Detect which cell encompasses the target text, then output its [x, y] center coordinate. 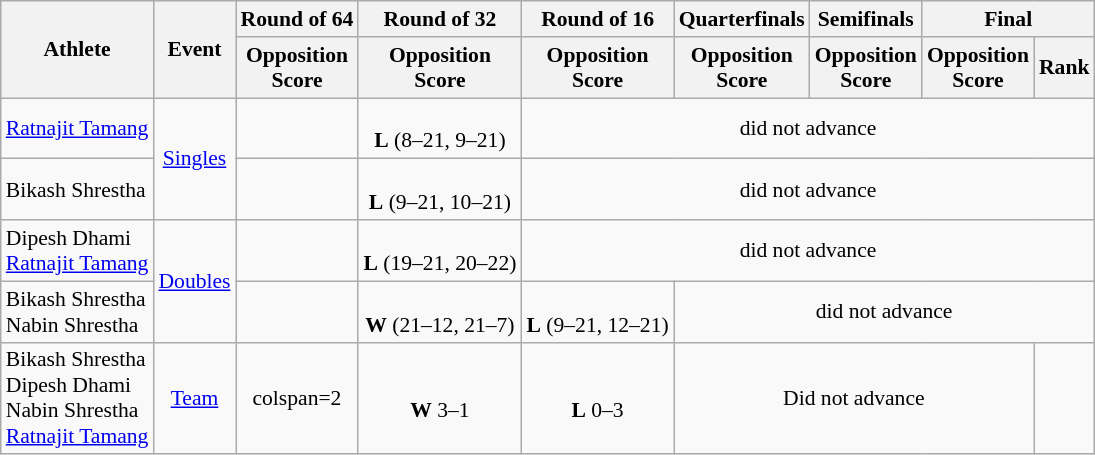
Event [194, 50]
L (9–21, 12–21) [597, 312]
Ratnajit Tamang [78, 128]
L (8–21, 9–21) [440, 128]
Bikash Shrestha Nabin Shrestha [78, 312]
Did not advance [854, 398]
Athlete [78, 50]
Quarterfinals [742, 19]
L (19–21, 20–22) [440, 250]
Round of 32 [440, 19]
Dipesh Dhami Ratnajit Tamang [78, 250]
Round of 16 [597, 19]
Semifinals [866, 19]
Bikash Shrestha Dipesh Dhami Nabin Shrestha Ratnajit Tamang [78, 398]
L (9–21, 10–21) [440, 190]
Rank [1064, 68]
Doubles [194, 281]
W (21–12, 21–7) [440, 312]
Team [194, 398]
Bikash Shrestha [78, 190]
L 0–3 [597, 398]
W 3–1 [440, 398]
Round of 64 [298, 19]
colspan=2 [298, 398]
Final [1008, 19]
Singles [194, 159]
